Return the (x, y) coordinate for the center point of the cell that contains the specified text.  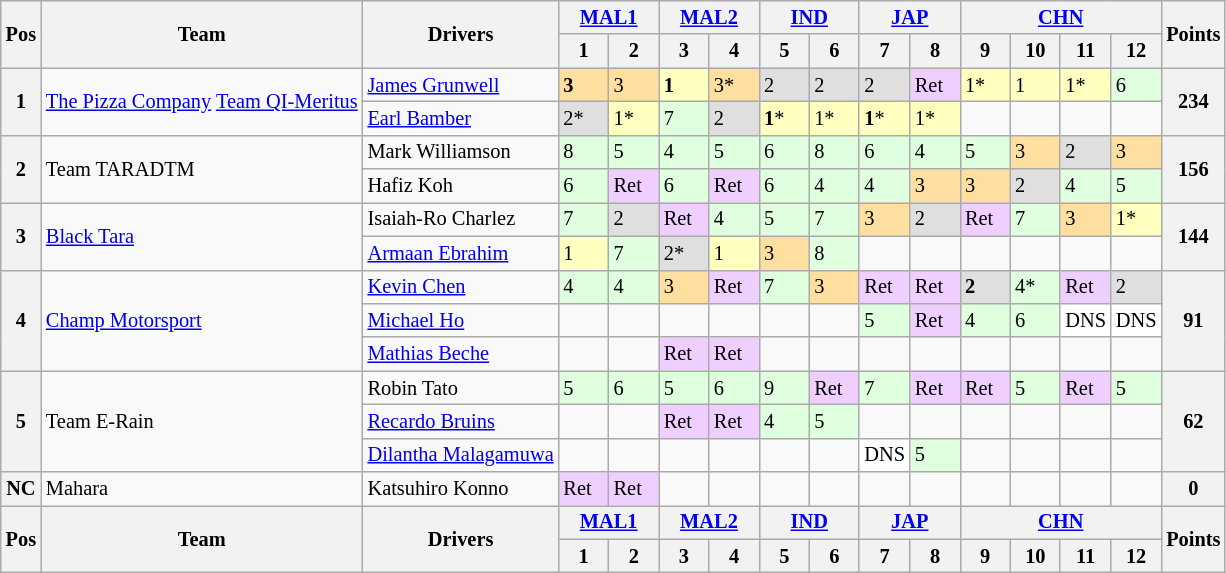
Katsuhiro Konno (461, 489)
91 (1193, 320)
The Pizza Company Team QI-Meritus (202, 102)
Mahara (202, 489)
Team E-Rain (202, 422)
156 (1193, 168)
4* (1035, 287)
Armaan Ebrahim (461, 253)
Champ Motorsport (202, 320)
144 (1193, 236)
Mathias Beche (461, 354)
Michael Ho (461, 320)
234 (1193, 102)
Isaiah-Ro Charlez (461, 219)
62 (1193, 422)
Black Tara (202, 236)
3* (734, 85)
Team TARADTM (202, 168)
Earl Bamber (461, 118)
Dilantha Malagamuwa (461, 455)
Mark Williamson (461, 152)
Recardo Bruins (461, 421)
NC (21, 489)
0 (1193, 489)
Kevin Chen (461, 287)
Robin Tato (461, 388)
Hafiz Koh (461, 186)
James Grunwell (461, 85)
